Return the [x, y] coordinate for the center point of the cell that contains the specified text.  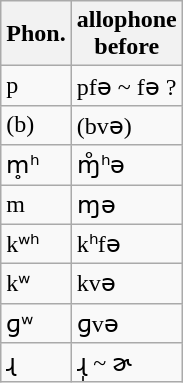
ɡvə [126, 323]
ɡʷ [36, 323]
ɱə [126, 204]
m [36, 204]
ɻ̩ ~ ɚ [126, 363]
kʷ [36, 284]
ɱ̊ʰə [126, 165]
kʰfə [126, 244]
kvə [126, 284]
kʷʰ [36, 244]
allophonebefore [126, 34]
(bvə) [126, 125]
Phon. [36, 34]
m̥ʰ [36, 165]
(b) [36, 125]
ɻ [36, 363]
p [36, 86]
pfə ~ fə ? [126, 86]
